From the cell containing the given text, extract its center point as [x, y] coordinate. 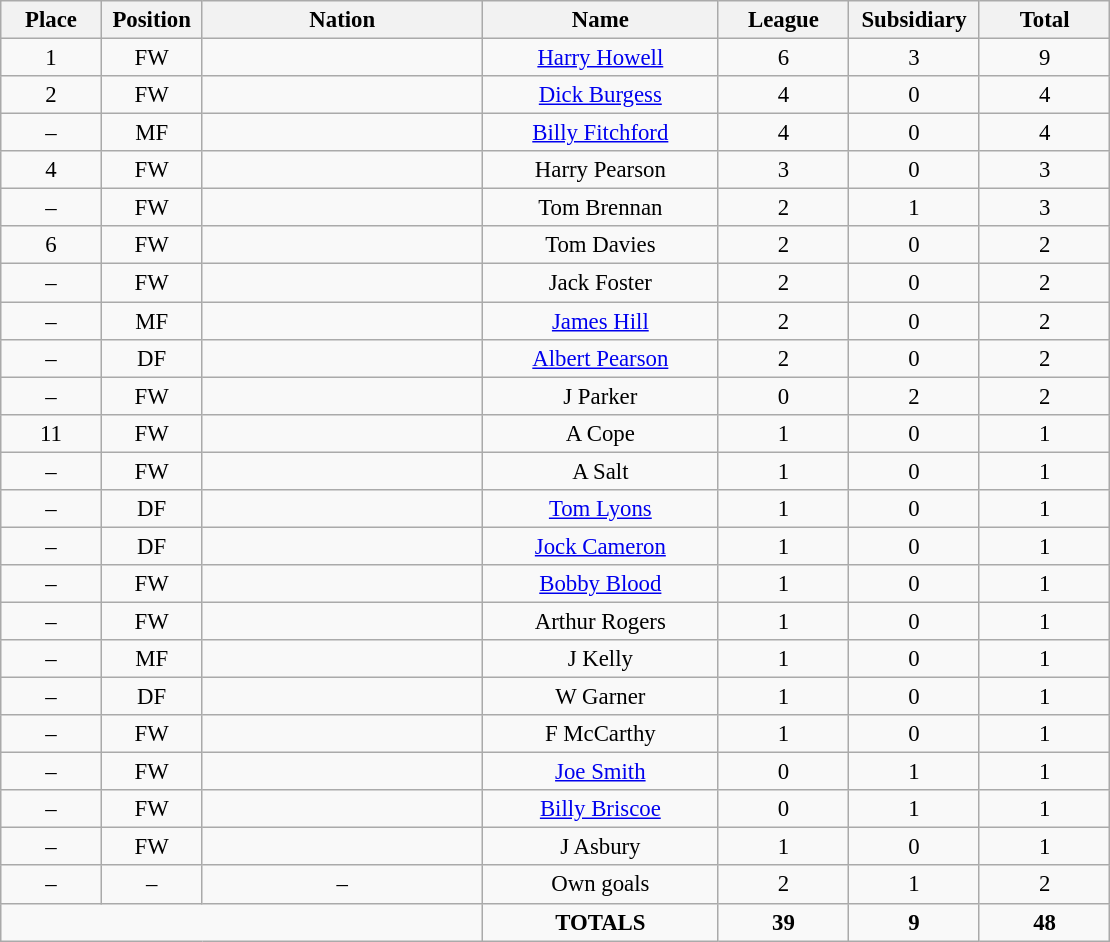
Tom Davies [601, 245]
F McCarthy [601, 734]
W Garner [601, 697]
Harry Howell [601, 58]
A Salt [601, 471]
Own goals [601, 885]
Nation [342, 20]
J Asbury [601, 847]
48 [1044, 922]
Position [152, 20]
James Hill [601, 321]
Arthur Rogers [601, 621]
Joe Smith [601, 772]
J Parker [601, 396]
Jack Foster [601, 283]
Albert Pearson [601, 358]
League [784, 20]
Subsidiary [914, 20]
A Cope [601, 433]
Name [601, 20]
Tom Brennan [601, 208]
11 [52, 433]
39 [784, 922]
TOTALS [601, 922]
Bobby Blood [601, 584]
Tom Lyons [601, 509]
Jock Cameron [601, 546]
J Kelly [601, 659]
Total [1044, 20]
Dick Burgess [601, 95]
Place [52, 20]
Billy Fitchford [601, 133]
Harry Pearson [601, 170]
Billy Briscoe [601, 809]
